Search for the cell housing the specified text and yield its (X, Y) center coordinate. 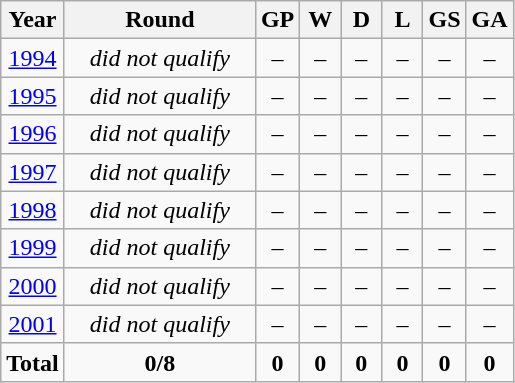
1994 (33, 58)
GA (490, 20)
1996 (33, 134)
1998 (33, 210)
L (402, 20)
Round (160, 20)
1997 (33, 172)
1999 (33, 248)
GS (444, 20)
2001 (33, 324)
GP (277, 20)
W (320, 20)
D (362, 20)
2000 (33, 286)
1995 (33, 96)
Total (33, 362)
Year (33, 20)
0/8 (160, 362)
